From the cell containing the given text, extract its center point as (x, y) coordinate. 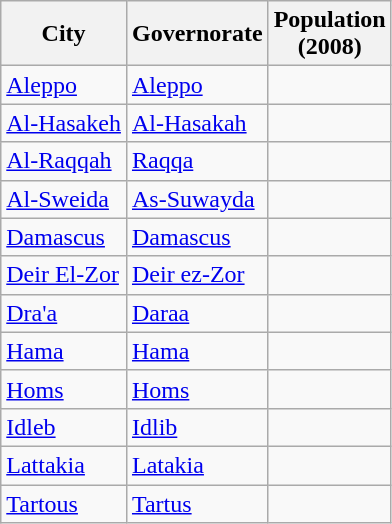
Tartous (64, 503)
Daraa (197, 313)
Latakia (197, 465)
As-Suwayda (197, 199)
City (64, 34)
Al-Raqqah (64, 161)
Al-Hasakeh (64, 123)
Raqqa (197, 161)
Idleb (64, 427)
Lattakia (64, 465)
Population(2008) (330, 34)
Tartus (197, 503)
Deir El-Zor (64, 275)
Idlib (197, 427)
Dra'a (64, 313)
Al-Hasakah (197, 123)
Al-Sweida (64, 199)
Deir ez-Zor (197, 275)
Governorate (197, 34)
